For the text-containing cell, return its midpoint in (X, Y) coordinate format. 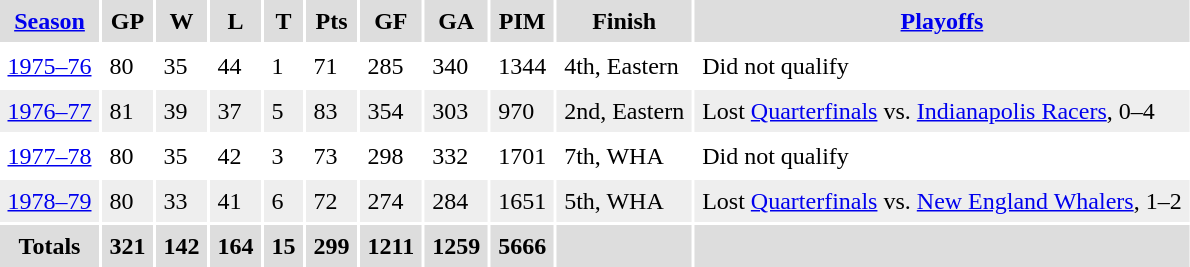
285 (391, 66)
44 (236, 66)
42 (236, 156)
340 (456, 66)
321 (128, 246)
970 (522, 111)
41 (236, 201)
1701 (522, 156)
GA (456, 21)
354 (391, 111)
81 (128, 111)
142 (182, 246)
298 (391, 156)
299 (332, 246)
5 (284, 111)
1344 (522, 66)
274 (391, 201)
33 (182, 201)
Finish (624, 21)
GF (391, 21)
6 (284, 201)
Playoffs (942, 21)
L (236, 21)
164 (236, 246)
39 (182, 111)
4th, Eastern (624, 66)
73 (332, 156)
GP (128, 21)
Lost Quarterfinals vs. Indianapolis Racers, 0–4 (942, 111)
15 (284, 246)
2nd, Eastern (624, 111)
Lost Quarterfinals vs. New England Whalers, 1–2 (942, 201)
5666 (522, 246)
332 (456, 156)
3 (284, 156)
284 (456, 201)
1978–79 (50, 201)
72 (332, 201)
Season (50, 21)
1211 (391, 246)
W (182, 21)
1976–77 (50, 111)
1975–76 (50, 66)
1259 (456, 246)
Totals (50, 246)
71 (332, 66)
7th, WHA (624, 156)
83 (332, 111)
1651 (522, 201)
T (284, 21)
PIM (522, 21)
1 (284, 66)
37 (236, 111)
1977–78 (50, 156)
303 (456, 111)
5th, WHA (624, 201)
Pts (332, 21)
